Detect which cell encompasses the target text, then output its [x, y] center coordinate. 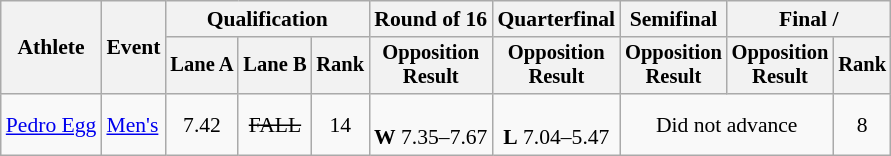
Qualification [268, 19]
Semifinal [674, 19]
W 7.35–7.67 [430, 124]
Quarterfinal [556, 19]
Men's [133, 124]
Athlete [52, 48]
Lane B [274, 66]
14 [340, 124]
Round of 16 [430, 19]
Lane A [202, 66]
Did not advance [726, 124]
8 [862, 124]
FALL [274, 124]
Final / [809, 19]
Pedro Egg [52, 124]
L 7.04–5.47 [556, 124]
Event [133, 48]
7.42 [202, 124]
